Scan for the cell matching the given text and deliver its (X, Y) coordinate at center. 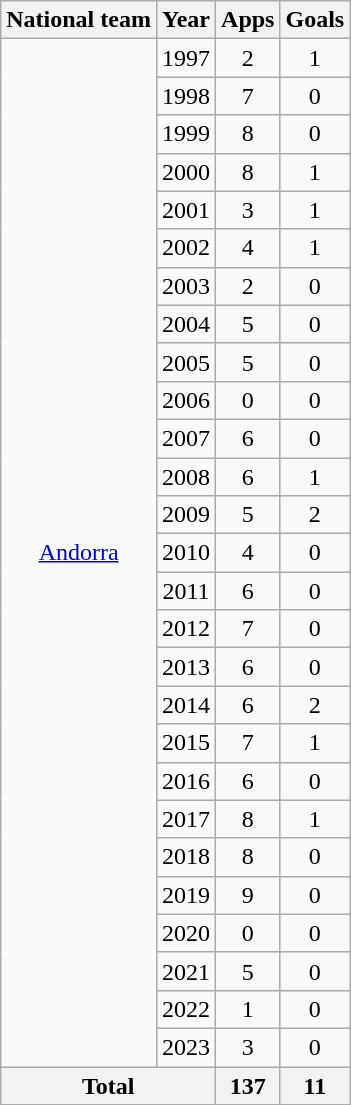
Year (186, 20)
2017 (186, 819)
2011 (186, 591)
1998 (186, 96)
2005 (186, 362)
2010 (186, 553)
2008 (186, 477)
9 (248, 895)
11 (315, 1085)
2021 (186, 971)
2020 (186, 933)
2014 (186, 705)
2000 (186, 172)
2012 (186, 629)
2002 (186, 248)
2023 (186, 1047)
National team (79, 20)
Total (108, 1085)
2006 (186, 400)
2003 (186, 286)
137 (248, 1085)
1999 (186, 134)
2001 (186, 210)
2004 (186, 324)
2013 (186, 667)
2009 (186, 515)
2019 (186, 895)
2015 (186, 743)
2022 (186, 1009)
Andorra (79, 553)
2018 (186, 857)
Apps (248, 20)
2016 (186, 781)
1997 (186, 58)
Goals (315, 20)
2007 (186, 438)
